From the cell containing the given text, extract its center point as [X, Y] coordinate. 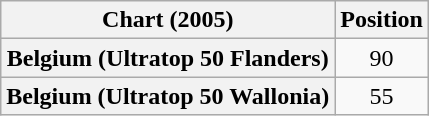
90 [382, 58]
Belgium (Ultratop 50 Flanders) [168, 58]
Belgium (Ultratop 50 Wallonia) [168, 96]
Position [382, 20]
55 [382, 96]
Chart (2005) [168, 20]
